Pinpoint the cell where the given text exists, returning its [X, Y] midpoint coordinate. 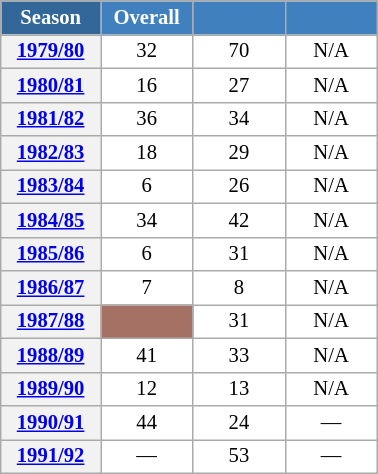
Season [51, 17]
1989/90 [51, 389]
12 [146, 389]
1979/80 [51, 51]
8 [239, 287]
42 [239, 220]
41 [146, 355]
1988/89 [51, 355]
32 [146, 51]
70 [239, 51]
44 [146, 423]
33 [239, 355]
24 [239, 423]
1990/91 [51, 423]
1981/82 [51, 119]
7 [146, 287]
Overall [146, 17]
1984/85 [51, 220]
13 [239, 389]
27 [239, 85]
1983/84 [51, 186]
1980/81 [51, 85]
1982/83 [51, 153]
1987/88 [51, 321]
29 [239, 153]
53 [239, 456]
18 [146, 153]
16 [146, 85]
1986/87 [51, 287]
36 [146, 119]
1991/92 [51, 456]
26 [239, 186]
1985/86 [51, 254]
